Scan for the cell matching the given text and deliver its [X, Y] coordinate at center. 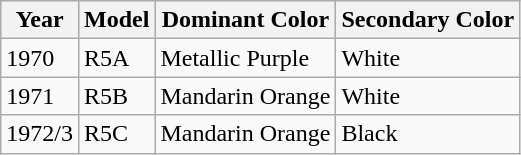
1971 [40, 96]
Model [116, 20]
R5C [116, 134]
Dominant Color [246, 20]
R5A [116, 58]
1972/3 [40, 134]
Black [428, 134]
Year [40, 20]
Secondary Color [428, 20]
R5B [116, 96]
1970 [40, 58]
Metallic Purple [246, 58]
